Return (x, y) of the center of cell containing provided text 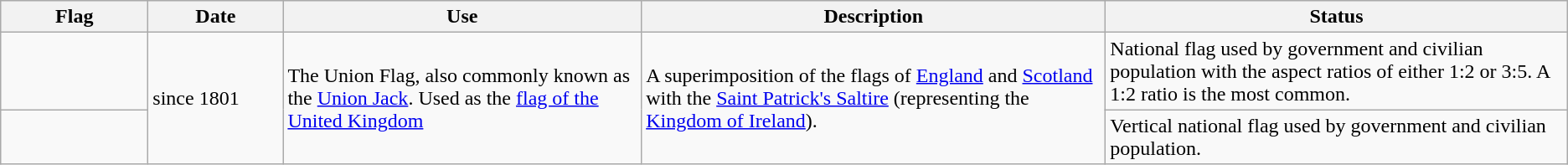
Flag (75, 17)
National flag used by government and civilian population with the aspect ratios of either 1:2 or 3:5. A 1:2 ratio is the most common. (1337, 71)
Status (1337, 17)
A superimposition of the flags of England and Scotland with the Saint Patrick's Saltire (representing the Kingdom of Ireland). (874, 99)
The Union Flag, also commonly known as the Union Jack. Used as the flag of the United Kingdom (462, 99)
Date (216, 17)
Description (874, 17)
Use (462, 17)
Vertical national flag used by government and civilian population. (1337, 137)
since 1801 (216, 99)
